Extract the [x, y] coordinate from the center of the cell holding the provided text.  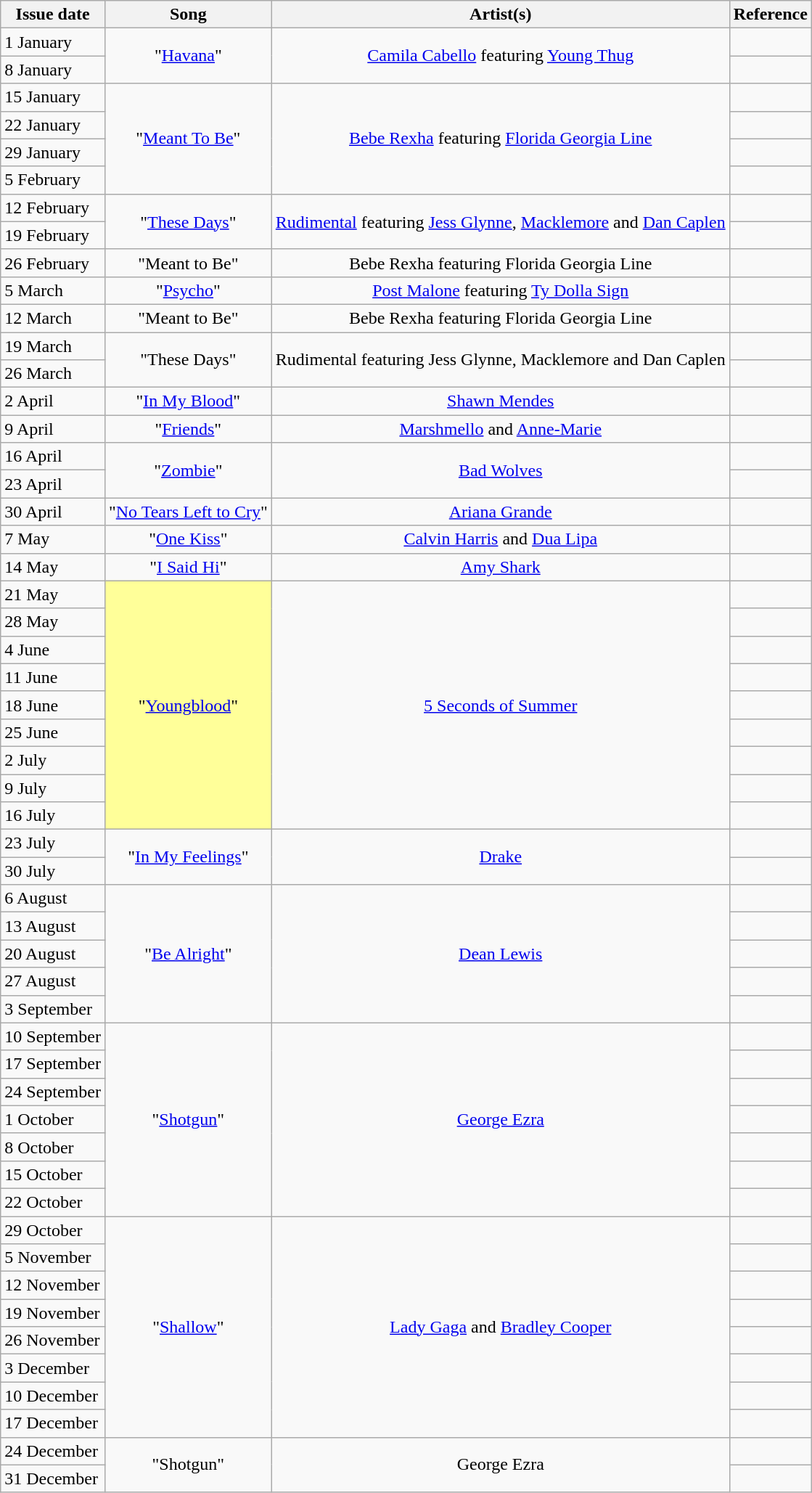
Ariana Grande [501, 512]
Dean Lewis [501, 954]
3 December [53, 1368]
29 January [53, 152]
20 August [53, 954]
Drake [501, 857]
22 January [53, 125]
13 August [53, 926]
11 June [53, 677]
Reference [771, 15]
8 October [53, 1147]
Lady Gaga and Bradley Cooper [501, 1327]
Marshmello and Anne-Marie [501, 429]
"Psycho" [188, 290]
Shawn Mendes [501, 401]
"Zombie" [188, 470]
9 April [53, 429]
30 July [53, 871]
17 September [53, 1064]
5 February [53, 180]
"One Kiss" [188, 539]
Post Malone featuring Ty Dolla Sign [501, 290]
8 January [53, 70]
3 September [53, 1009]
26 February [53, 263]
24 September [53, 1092]
Song [188, 15]
10 September [53, 1036]
5 Seconds of Summer [501, 705]
16 April [53, 457]
Issue date [53, 15]
22 October [53, 1202]
24 December [53, 1451]
18 June [53, 705]
17 December [53, 1423]
12 March [53, 318]
14 May [53, 567]
1 January [53, 42]
7 May [53, 539]
"In My Feelings" [188, 857]
29 October [53, 1230]
21 May [53, 594]
2 April [53, 401]
26 March [53, 374]
23 April [53, 484]
16 July [53, 816]
"In My Blood" [188, 401]
15 October [53, 1174]
2 July [53, 760]
"Be Alright" [188, 954]
5 November [53, 1258]
12 November [53, 1285]
"Friends" [188, 429]
27 August [53, 981]
23 July [53, 843]
"Youngblood" [188, 705]
"I Said Hi" [188, 567]
6 August [53, 899]
Calvin Harris and Dua Lipa [501, 539]
"Meant To Be" [188, 139]
12 February [53, 208]
4 June [53, 650]
26 November [53, 1341]
15 January [53, 97]
Camila Cabello featuring Young Thug [501, 56]
19 March [53, 346]
30 April [53, 512]
31 December [53, 1478]
9 July [53, 788]
"No Tears Left to Cry" [188, 512]
Artist(s) [501, 15]
"Shallow" [188, 1327]
"Havana" [188, 56]
10 December [53, 1396]
19 February [53, 235]
25 June [53, 732]
Bad Wolves [501, 470]
5 March [53, 290]
19 November [53, 1313]
28 May [53, 622]
Amy Shark [501, 567]
1 October [53, 1119]
